Extract the [X, Y] coordinate from the center of the cell holding the provided text.  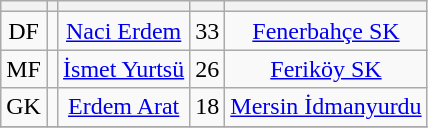
MF [24, 69]
Feriköy SK [326, 69]
Erdem Arat [124, 107]
İsmet Yurtsü [124, 69]
18 [208, 107]
Fenerbahçe SK [326, 31]
GK [24, 107]
Mersin İdmanyurdu [326, 107]
Naci Erdem [124, 31]
33 [208, 31]
26 [208, 69]
DF [24, 31]
